Output the (X, Y) coordinate of the center of the cell containing the given text.  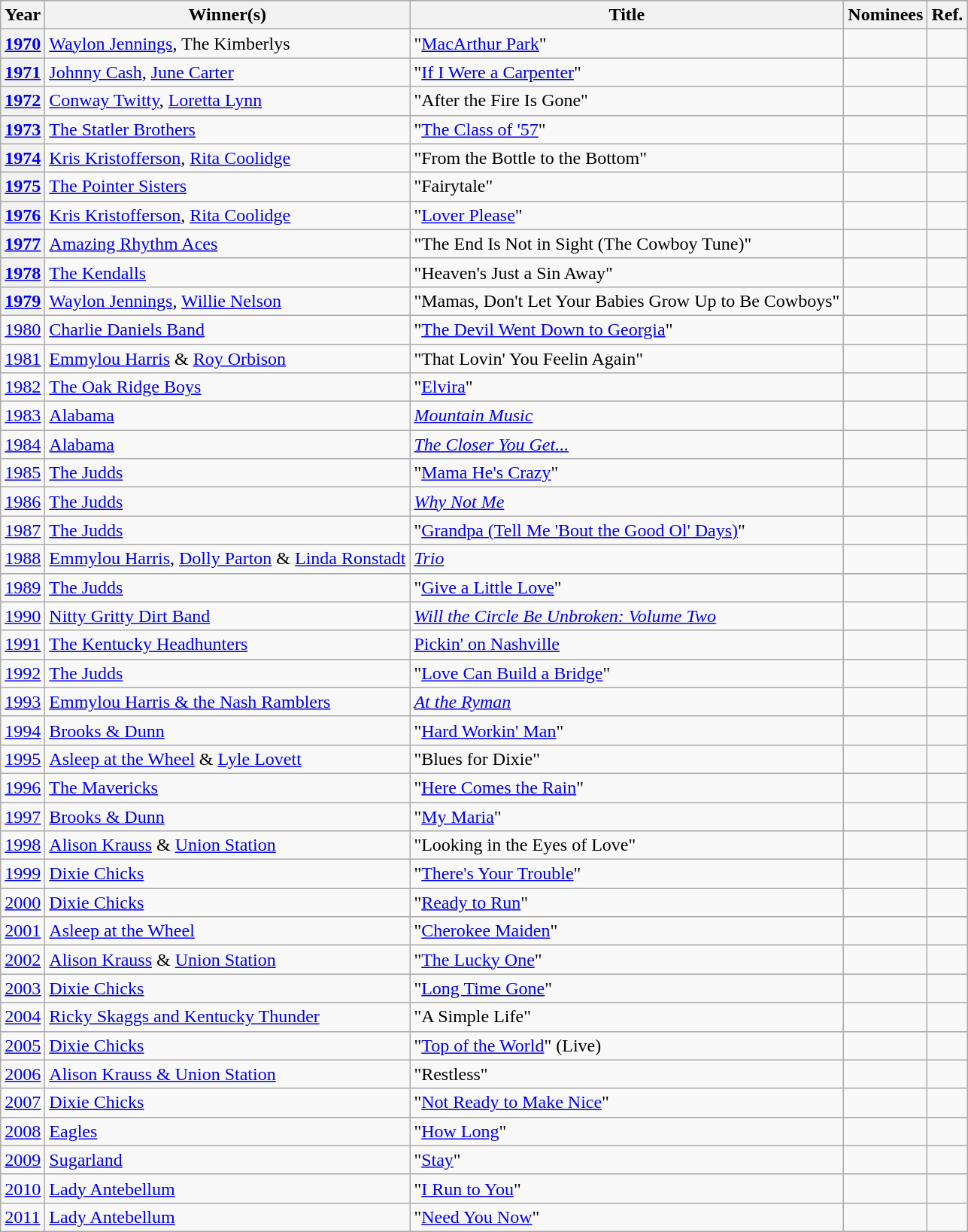
The Oak Ridge Boys (227, 387)
1980 (23, 329)
"Blues for Dixie" (627, 759)
1972 (23, 101)
"Looking in the Eyes of Love" (627, 845)
1994 (23, 730)
"The Class of '57" (627, 129)
"Not Ready to Make Nice" (627, 1103)
"If I Were a Carpenter" (627, 72)
2000 (23, 903)
1977 (23, 244)
1985 (23, 473)
1995 (23, 759)
1983 (23, 416)
"Mama He's Crazy" (627, 473)
2007 (23, 1103)
1984 (23, 445)
1974 (23, 158)
1979 (23, 301)
"Ready to Run" (627, 903)
Conway Twitty, Loretta Lynn (227, 101)
2003 (23, 988)
1975 (23, 187)
1988 (23, 559)
"After the Fire Is Gone" (627, 101)
"Heaven's Just a Sin Away" (627, 272)
1986 (23, 502)
1970 (23, 44)
Nominees (886, 15)
Winner(s) (227, 15)
"How Long" (627, 1131)
"Grandpa (Tell Me 'Bout the Good Ol' Days)" (627, 530)
"MacArthur Park" (627, 44)
Ricky Skaggs and Kentucky Thunder (227, 1017)
1990 (23, 616)
2010 (23, 1188)
"From the Bottle to the Bottom" (627, 158)
1989 (23, 587)
At the Ryman (627, 702)
Trio (627, 559)
The Closer You Get... (627, 445)
"Love Can Build a Bridge" (627, 673)
2006 (23, 1074)
1993 (23, 702)
Asleep at the Wheel (227, 931)
The Kendalls (227, 272)
1999 (23, 874)
Emmylou Harris & Roy Orbison (227, 359)
"Need You Now" (627, 1217)
1987 (23, 530)
"The End Is Not in Sight (The Cowboy Tune)" (627, 244)
"Here Comes the Rain" (627, 787)
"Give a Little Love" (627, 587)
Mountain Music (627, 416)
"My Maria" (627, 816)
"Long Time Gone" (627, 988)
1973 (23, 129)
The Kentucky Headhunters (227, 645)
The Mavericks (227, 787)
Johnny Cash, June Carter (227, 72)
Year (23, 15)
"Restless" (627, 1074)
2002 (23, 960)
The Pointer Sisters (227, 187)
1991 (23, 645)
Why Not Me (627, 502)
1978 (23, 272)
Amazing Rhythm Aces (227, 244)
1971 (23, 72)
2009 (23, 1160)
"A Simple Life" (627, 1017)
"Mamas, Don't Let Your Babies Grow Up to Be Cowboys" (627, 301)
"There's Your Trouble" (627, 874)
Ref. (948, 15)
"Hard Workin' Man" (627, 730)
Charlie Daniels Band (227, 329)
2008 (23, 1131)
Emmylou Harris, Dolly Parton & Linda Ronstadt (227, 559)
2004 (23, 1017)
Eagles (227, 1131)
2011 (23, 1217)
2001 (23, 931)
"The Lucky One" (627, 960)
"I Run to You" (627, 1188)
"That Lovin' You Feelin Again" (627, 359)
Waylon Jennings, Willie Nelson (227, 301)
"Cherokee Maiden" (627, 931)
Nitty Gritty Dirt Band (227, 616)
2005 (23, 1045)
Waylon Jennings, The Kimberlys (227, 44)
1997 (23, 816)
"Lover Please" (627, 215)
1992 (23, 673)
The Statler Brothers (227, 129)
"Fairytale" (627, 187)
1982 (23, 387)
"The Devil Went Down to Georgia" (627, 329)
"Elvira" (627, 387)
1996 (23, 787)
Will the Circle Be Unbroken: Volume Two (627, 616)
Asleep at the Wheel & Lyle Lovett (227, 759)
Pickin' on Nashville (627, 645)
1998 (23, 845)
"Stay" (627, 1160)
Sugarland (227, 1160)
"Top of the World" (Live) (627, 1045)
1976 (23, 215)
Title (627, 15)
Emmylou Harris & the Nash Ramblers (227, 702)
1981 (23, 359)
